Find where the given text appears and provide that cell's center as [X, Y] coordinate. 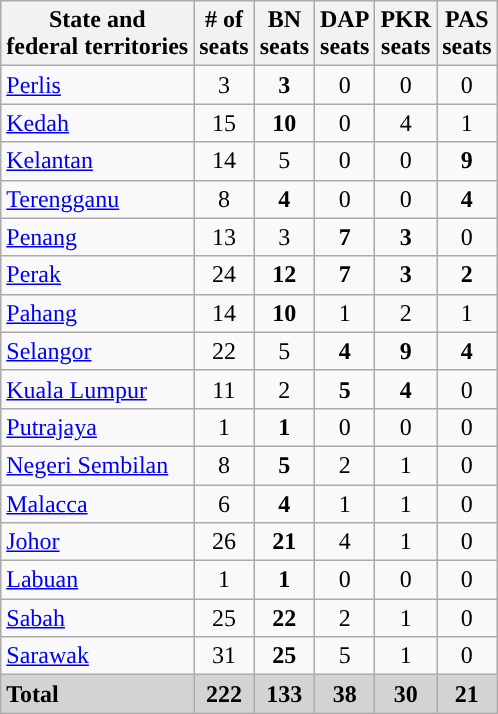
15 [224, 123]
Pahang [98, 313]
Kedah [98, 123]
# ofseats [224, 34]
13 [224, 237]
Sabah [98, 618]
38 [345, 694]
Putrajaya [98, 427]
Selangor [98, 351]
24 [224, 275]
PASseats [467, 34]
Perak [98, 275]
222 [224, 694]
DAPseats [345, 34]
Labuan [98, 580]
31 [224, 656]
Sarawak [98, 656]
Kelantan [98, 161]
Penang [98, 237]
BNseats [284, 34]
133 [284, 694]
12 [284, 275]
Total [98, 694]
PKRseats [406, 34]
6 [224, 503]
State andfederal territories [98, 34]
Malacca [98, 503]
11 [224, 389]
Johor [98, 542]
Kuala Lumpur [98, 389]
Negeri Sembilan [98, 465]
26 [224, 542]
Perlis [98, 85]
30 [406, 694]
Terengganu [98, 199]
